Scan for the cell matching the given text and deliver its [X, Y] coordinate at center. 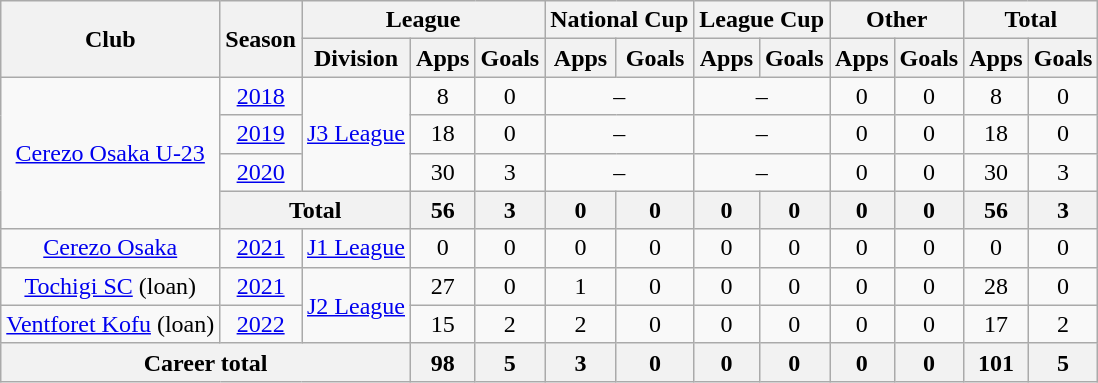
1 [581, 286]
2018 [261, 96]
J1 League [356, 248]
27 [443, 286]
Division [356, 58]
101 [996, 362]
Club [110, 39]
2020 [261, 172]
17 [996, 324]
National Cup [620, 20]
League [424, 20]
Season [261, 39]
2022 [261, 324]
Ventforet Kofu (loan) [110, 324]
Other [897, 20]
J3 League [356, 134]
28 [996, 286]
Cerezo Osaka [110, 248]
Cerezo Osaka U-23 [110, 153]
Career total [206, 362]
15 [443, 324]
98 [443, 362]
Tochigi SC (loan) [110, 286]
2019 [261, 134]
J2 League [356, 305]
League Cup [762, 20]
